Extract the (X, Y) coordinate from the center of the cell holding the provided text.  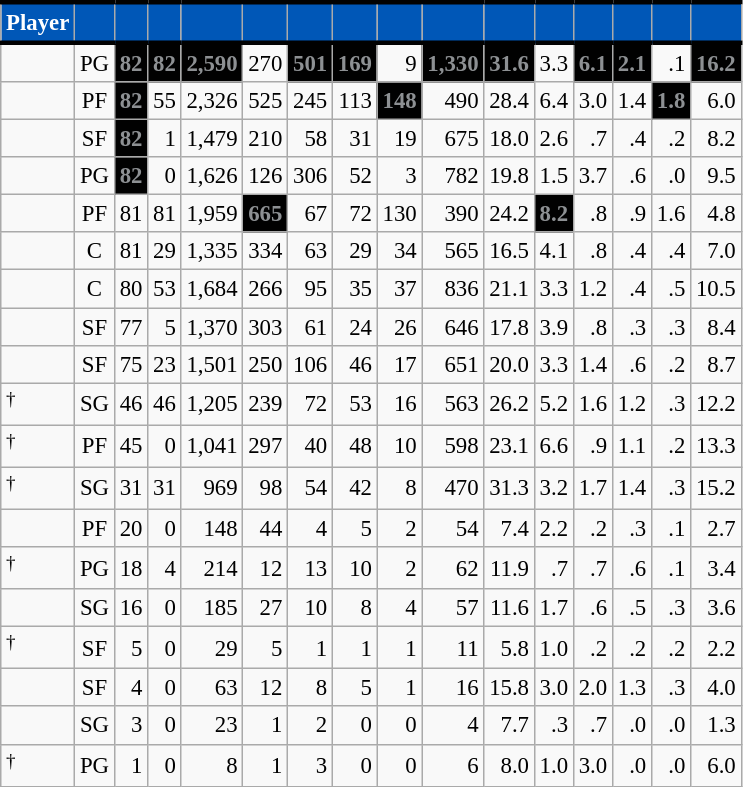
4.8 (716, 214)
18.0 (509, 139)
20 (130, 528)
24.2 (509, 214)
6.6 (554, 446)
80 (130, 289)
4.0 (716, 688)
563 (453, 404)
19 (400, 139)
5.2 (554, 404)
8.7 (716, 364)
1,335 (212, 251)
8.0 (509, 765)
35 (354, 289)
75 (130, 364)
210 (266, 139)
1,205 (212, 404)
62 (453, 568)
470 (453, 488)
52 (354, 176)
6 (453, 765)
12.2 (716, 404)
44 (266, 528)
7.0 (716, 251)
185 (212, 608)
15.2 (716, 488)
31.3 (509, 488)
21.1 (509, 289)
303 (266, 327)
390 (453, 214)
1,330 (453, 62)
19.8 (509, 176)
58 (310, 139)
106 (310, 364)
270 (266, 62)
113 (354, 101)
67 (310, 214)
28.4 (509, 101)
1,479 (212, 139)
1,041 (212, 446)
7.4 (509, 528)
130 (400, 214)
239 (266, 404)
266 (266, 289)
2.6 (554, 139)
1,501 (212, 364)
306 (310, 176)
26.2 (509, 404)
55 (164, 101)
27 (266, 608)
13 (310, 568)
297 (266, 446)
37 (400, 289)
2,590 (212, 62)
2.7 (716, 528)
651 (453, 364)
4.1 (554, 251)
13.3 (716, 446)
214 (212, 568)
17 (400, 364)
8.4 (716, 327)
9.5 (716, 176)
2.1 (632, 62)
1.8 (672, 101)
490 (453, 101)
31.6 (509, 62)
1.5 (554, 176)
Player (38, 22)
11.6 (509, 608)
10.5 (716, 289)
501 (310, 62)
675 (453, 139)
42 (354, 488)
836 (453, 289)
48 (354, 446)
16.5 (509, 251)
782 (453, 176)
57 (453, 608)
525 (266, 101)
250 (266, 364)
245 (310, 101)
5.8 (509, 648)
969 (212, 488)
26 (400, 327)
40 (310, 446)
3.6 (716, 608)
1,626 (212, 176)
6.4 (554, 101)
20.0 (509, 364)
334 (266, 251)
17.8 (509, 327)
3.7 (592, 176)
11.9 (509, 568)
23.1 (509, 446)
1,959 (212, 214)
3.9 (554, 327)
18 (130, 568)
45 (130, 446)
9 (400, 62)
7.7 (509, 726)
95 (310, 289)
126 (266, 176)
34 (400, 251)
1,370 (212, 327)
565 (453, 251)
16.2 (716, 62)
77 (130, 327)
1,684 (212, 289)
2,326 (212, 101)
61 (310, 327)
598 (453, 446)
11 (453, 648)
646 (453, 327)
169 (354, 62)
665 (266, 214)
1.1 (632, 446)
3.2 (554, 488)
3.4 (716, 568)
24 (354, 327)
6.1 (592, 62)
98 (266, 488)
15.8 (509, 688)
2.0 (592, 688)
